Capture the cell that displays the provided text and extract its [x, y] central coordinate. 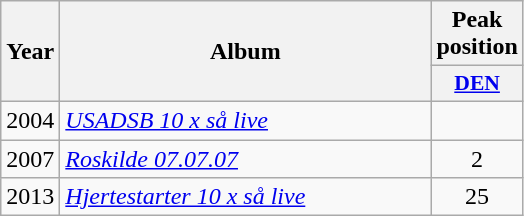
2013 [30, 197]
2004 [30, 120]
Hjertestarter 10 x så live [246, 197]
USADSB 10 x så live [246, 120]
Album [246, 52]
25 [477, 197]
2007 [30, 159]
DEN [477, 84]
Year [30, 52]
2 [477, 159]
Peak position [477, 34]
Roskilde 07.07.07 [246, 159]
